Locate the cell with the specified text and output its [X, Y] center coordinate. 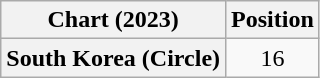
16 [273, 58]
Position [273, 20]
South Korea (Circle) [114, 58]
Chart (2023) [114, 20]
